Extract the [X, Y] coordinate from the center of the cell holding the provided text.  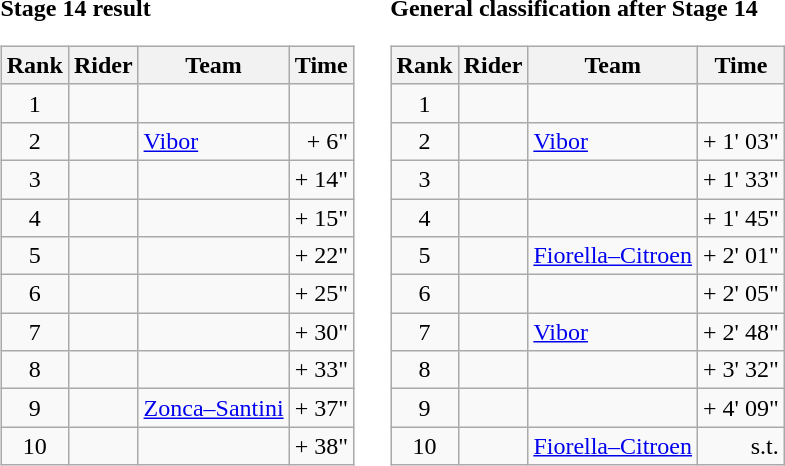
+ 33" [321, 370]
+ 6" [321, 141]
Zonca–Santini [214, 408]
+ 30" [321, 332]
+ 3' 32" [742, 370]
+ 4' 09" [742, 408]
+ 2' 01" [742, 256]
+ 38" [321, 446]
+ 37" [321, 408]
+ 2' 05" [742, 294]
+ 1' 45" [742, 217]
+ 14" [321, 179]
+ 22" [321, 256]
+ 25" [321, 294]
s.t. [742, 446]
+ 2' 48" [742, 332]
+ 15" [321, 217]
+ 1' 33" [742, 179]
+ 1' 03" [742, 141]
